Pinpoint the cell where the given text exists, returning its [X, Y] midpoint coordinate. 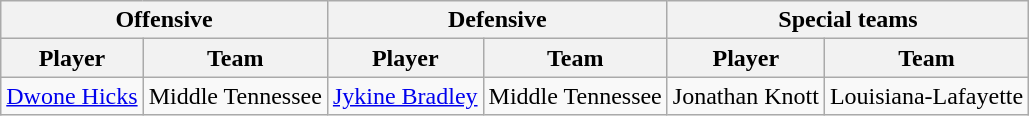
Dwone Hicks [72, 96]
Special teams [848, 20]
Louisiana-Lafayette [926, 96]
Jykine Bradley [405, 96]
Jonathan Knott [746, 96]
Defensive [497, 20]
Offensive [164, 20]
